Extract the [X, Y] coordinate from the center of the cell holding the provided text.  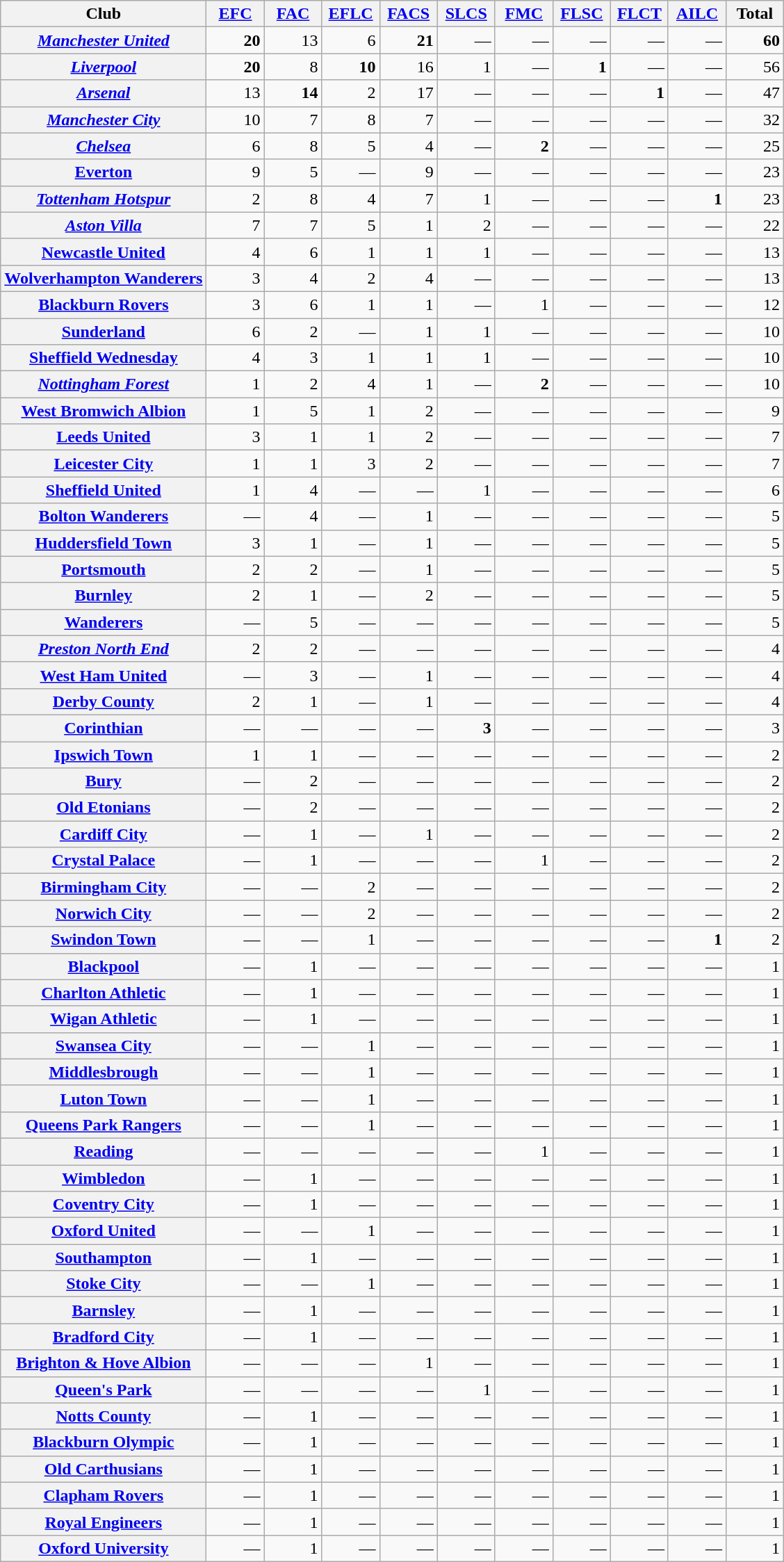
Portsmouth [104, 569]
FLSC [581, 14]
Corinthian [104, 728]
Oxford United [104, 1231]
EFLC [350, 14]
21 [409, 40]
Manchester City [104, 120]
Aston Villa [104, 225]
Ipswich Town [104, 754]
16 [409, 67]
Derby County [104, 701]
Wolverhampton Wanderers [104, 278]
32 [755, 120]
Swansea City [104, 1046]
West Bromwich Albion [104, 411]
Clapham Rovers [104, 1495]
Norwich City [104, 913]
Southampton [104, 1258]
Wanderers [104, 622]
Huddersfield Town [104, 543]
EFC [235, 14]
Blackpool [104, 966]
SLCS [466, 14]
56 [755, 67]
Nottingham Forest [104, 384]
Middlesbrough [104, 1072]
25 [755, 146]
60 [755, 40]
Blackburn Rovers [104, 304]
Leeds United [104, 437]
Birmingham City [104, 887]
Tottenham Hotspur [104, 199]
Crystal Palace [104, 861]
Notts County [104, 1416]
Sheffield Wednesday [104, 358]
Club [104, 14]
Chelsea [104, 146]
FAC [293, 14]
Everton [104, 172]
Arsenal [104, 93]
FLCT [639, 14]
Sunderland [104, 332]
12 [755, 304]
Barnsley [104, 1310]
AILC [696, 14]
Total [755, 14]
Leicester City [104, 464]
Reading [104, 1151]
Queen's Park [104, 1390]
Newcastle United [104, 252]
Stoke City [104, 1284]
47 [755, 93]
Charlton Athletic [104, 993]
Manchester United [104, 40]
Blackburn Olympic [104, 1442]
Liverpool [104, 67]
Royal Engineers [104, 1522]
Oxford University [104, 1548]
Bradford City [104, 1337]
Old Carthusians [104, 1469]
Bury [104, 781]
Preston North End [104, 649]
22 [755, 225]
Cardiff City [104, 834]
Brighton & Hove Albion [104, 1363]
Swindon Town [104, 940]
Bolton Wanderers [104, 516]
Wigan Athletic [104, 1019]
Luton Town [104, 1098]
Burnley [104, 596]
Sheffield United [104, 490]
Old Etonians [104, 808]
Wimbledon [104, 1178]
Queens Park Rangers [104, 1125]
West Ham United [104, 675]
Coventry City [104, 1205]
FMC [524, 14]
FACS [409, 14]
14 [293, 93]
17 [409, 93]
